Output the [x, y] coordinate of the center of the cell containing the given text.  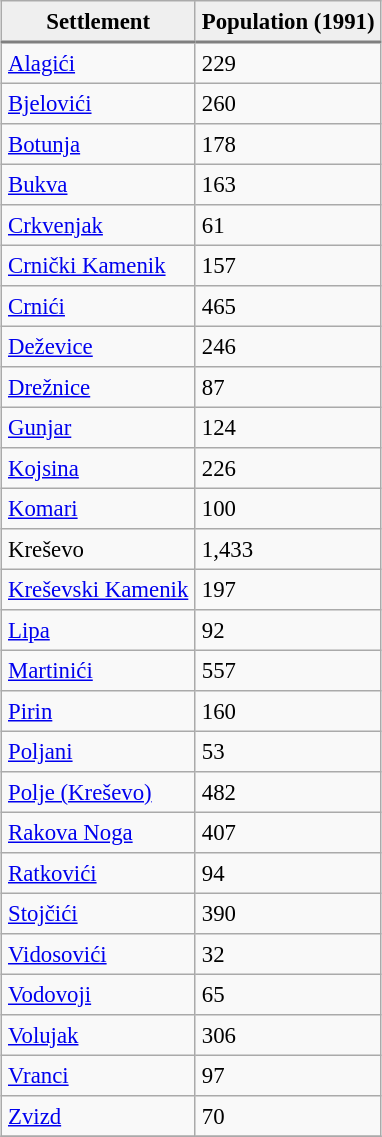
Rakova Noga [98, 832]
Vidosovići [98, 954]
Gunjar [98, 427]
557 [288, 670]
Poljani [98, 751]
163 [288, 184]
Bukva [98, 184]
Polje (Kreševo) [98, 792]
306 [288, 1035]
53 [288, 751]
Volujak [98, 1035]
Kreševo [98, 549]
Pirin [98, 711]
Drežnice [98, 387]
Bjelovići [98, 103]
407 [288, 832]
197 [288, 589]
160 [288, 711]
390 [288, 913]
32 [288, 954]
94 [288, 873]
97 [288, 1075]
482 [288, 792]
Martinići [98, 670]
Kreševski Kamenik [98, 589]
70 [288, 1116]
Crkvenjak [98, 225]
100 [288, 508]
226 [288, 468]
92 [288, 630]
87 [288, 387]
Kojsina [98, 468]
157 [288, 265]
Zvizd [98, 1116]
Stojčići [98, 913]
65 [288, 994]
Crnići [98, 306]
260 [288, 103]
Komari [98, 508]
124 [288, 427]
Population (1991) [288, 22]
Vodovoji [98, 994]
Alagići [98, 62]
229 [288, 62]
465 [288, 306]
Ratkovići [98, 873]
Lipa [98, 630]
1,433 [288, 549]
61 [288, 225]
246 [288, 346]
Settlement [98, 22]
Vranci [98, 1075]
Deževice [98, 346]
Botunja [98, 144]
Crnički Kamenik [98, 265]
178 [288, 144]
